Return [X, Y] of the center of cell containing provided text 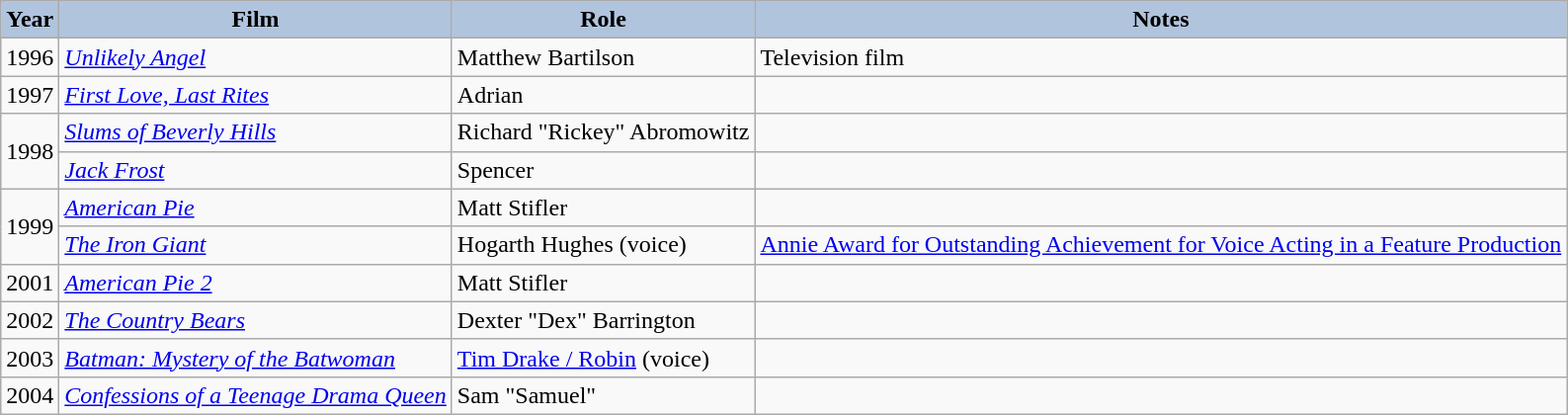
Sam "Samuel" [603, 395]
Confessions of a Teenage Drama Queen [256, 395]
1996 [30, 57]
American Pie 2 [256, 283]
Notes [1161, 20]
Tim Drake / Robin (voice) [603, 358]
1997 [30, 95]
2004 [30, 395]
2001 [30, 283]
1998 [30, 151]
Adrian [603, 95]
First Love, Last Rites [256, 95]
The Iron Giant [256, 245]
Hogarth Hughes (voice) [603, 245]
Matthew Bartilson [603, 57]
Television film [1161, 57]
Slums of Beverly Hills [256, 132]
Dexter "Dex" Barrington [603, 320]
Unlikely Angel [256, 57]
Film [256, 20]
Richard "Rickey" Abromowitz [603, 132]
Batman: Mystery of the Batwoman [256, 358]
2003 [30, 358]
1999 [30, 226]
The Country Bears [256, 320]
American Pie [256, 207]
Year [30, 20]
Spencer [603, 170]
Annie Award for Outstanding Achievement for Voice Acting in a Feature Production [1161, 245]
Jack Frost [256, 170]
Role [603, 20]
2002 [30, 320]
